Detect which cell encompasses the target text, then output its [X, Y] center coordinate. 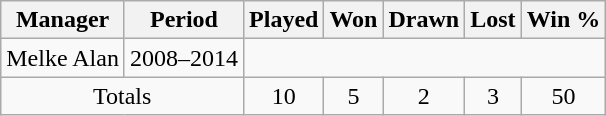
Totals [122, 96]
Period [184, 20]
Played [284, 20]
2008–2014 [184, 58]
50 [564, 96]
Manager [63, 20]
3 [493, 96]
10 [284, 96]
Lost [493, 20]
Melke Alan [63, 58]
Won [354, 20]
5 [354, 96]
2 [424, 96]
Drawn [424, 20]
Win % [564, 20]
